Return (x, y) of the center of cell containing provided text 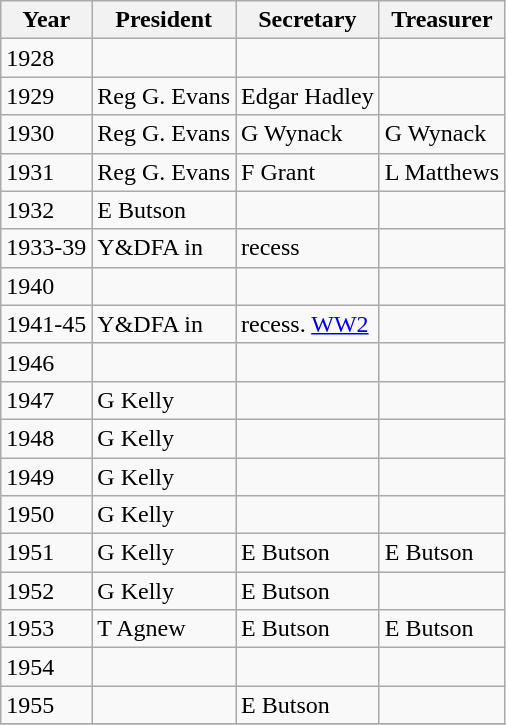
T Agnew (164, 629)
1941-45 (46, 324)
1947 (46, 400)
1933-39 (46, 248)
Year (46, 20)
recess (308, 248)
1928 (46, 58)
1930 (46, 134)
1953 (46, 629)
1940 (46, 286)
1950 (46, 515)
1946 (46, 362)
1952 (46, 591)
recess. WW2 (308, 324)
Edgar Hadley (308, 96)
1955 (46, 705)
1929 (46, 96)
Treasurer (442, 20)
1931 (46, 172)
Secretary (308, 20)
1949 (46, 477)
1951 (46, 553)
1932 (46, 210)
F Grant (308, 172)
L Matthews (442, 172)
1948 (46, 438)
1954 (46, 667)
President (164, 20)
